Find where the given text appears and provide that cell's center as [x, y] coordinate. 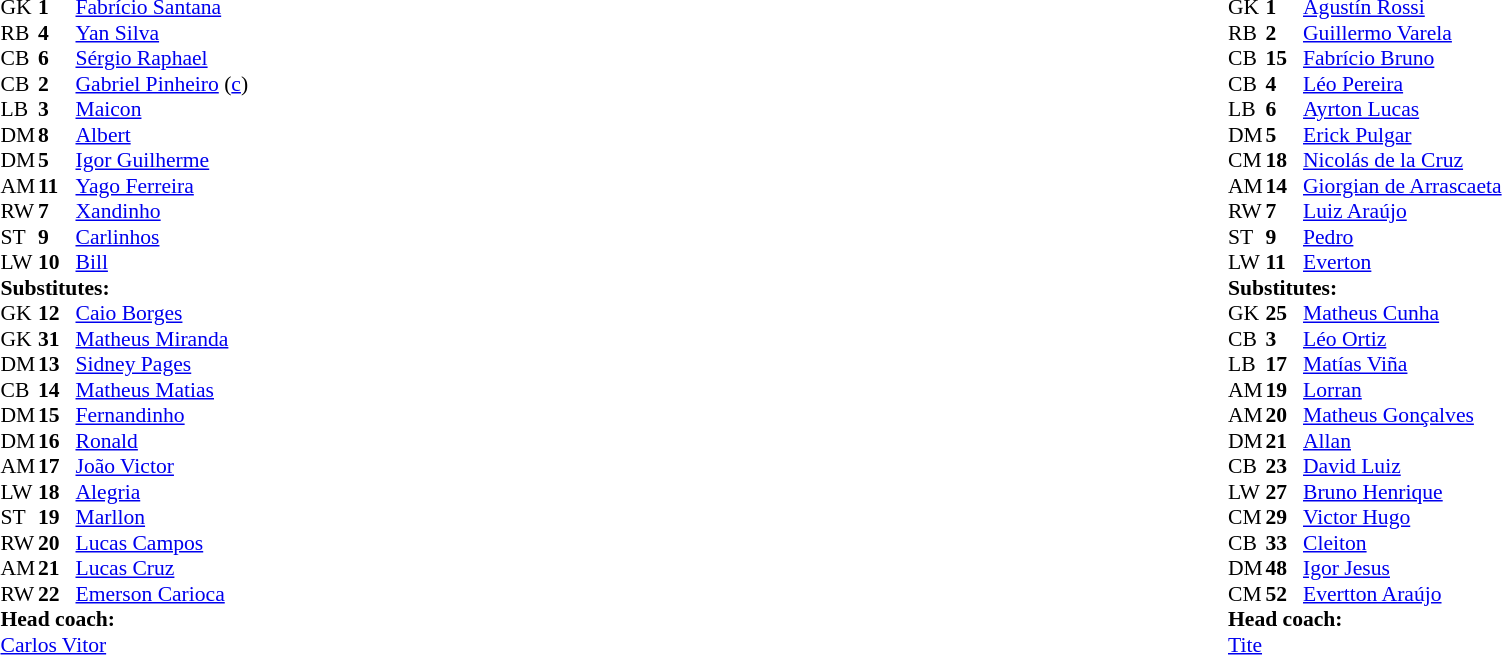
Bruno Henrique [1402, 492]
Ayrton Lucas [1402, 109]
Pedro [1402, 237]
8 [57, 135]
Igor Jesus [1402, 569]
Matheus Matias [162, 390]
52 [1285, 594]
Sidney Pages [162, 365]
Léo Pereira [1402, 84]
Lucas Campos [162, 543]
31 [57, 339]
Everton [1402, 263]
Lucas Cruz [162, 569]
Cleiton [1402, 543]
22 [57, 594]
Bill [162, 263]
Yan Silva [162, 33]
Igor Guilherme [162, 161]
Ronald [162, 441]
Lorran [1402, 390]
Alegria [162, 492]
Luiz Araújo [1402, 211]
Giorgian de Arrascaeta [1402, 186]
Emerson Carioca [162, 594]
Sérgio Raphael [162, 59]
Allan [1402, 441]
Erick Pulgar [1402, 135]
Nicolás de la Cruz [1402, 161]
29 [1285, 517]
Yago Ferreira [162, 186]
Léo Ortiz [1402, 339]
Matheus Gonçalves [1402, 415]
12 [57, 313]
David Luiz [1402, 467]
Victor Hugo [1402, 517]
Maicon [162, 109]
Matheus Miranda [162, 339]
Gabriel Pinheiro (c) [162, 84]
Matheus Cunha [1402, 313]
16 [57, 441]
Carlinhos [162, 237]
Caio Borges [162, 313]
Marllon [162, 517]
25 [1285, 313]
33 [1285, 543]
27 [1285, 492]
João Victor [162, 467]
Fabrício Bruno [1402, 59]
23 [1285, 467]
Evertton Araújo [1402, 594]
10 [57, 263]
Xandinho [162, 211]
Albert [162, 135]
Guillermo Varela [1402, 33]
13 [57, 365]
48 [1285, 569]
Matías Viña [1402, 365]
Fernandinho [162, 415]
